Detect which cell encompasses the target text, then output its [x, y] center coordinate. 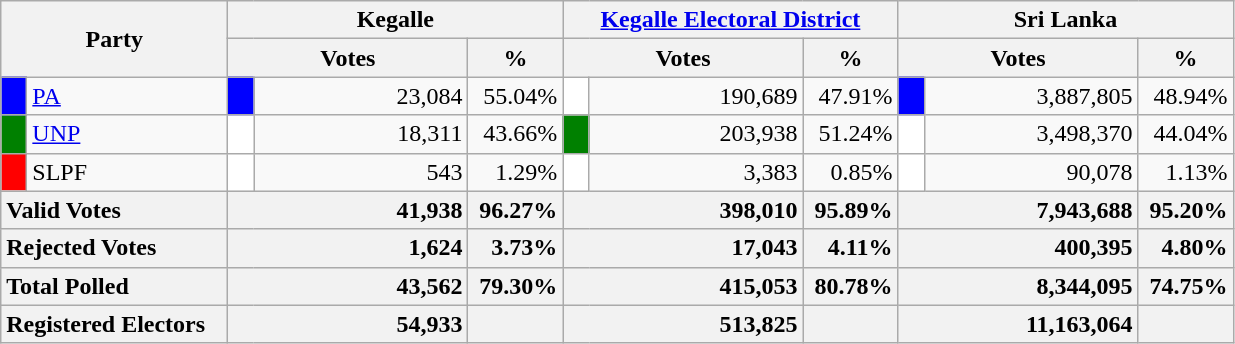
Kegalle [396, 20]
47.91% [850, 96]
48.94% [1186, 96]
Registered Electors [114, 324]
23,084 [361, 96]
54,933 [348, 324]
PA [128, 96]
4.11% [850, 248]
1.29% [516, 172]
43,562 [348, 286]
74.75% [1186, 286]
51.24% [850, 134]
UNP [128, 134]
43.66% [516, 134]
203,938 [696, 134]
398,010 [683, 210]
17,043 [683, 248]
44.04% [1186, 134]
Rejected Votes [114, 248]
415,053 [683, 286]
0.85% [850, 172]
4.80% [1186, 248]
Total Polled [114, 286]
1,624 [348, 248]
3.73% [516, 248]
96.27% [516, 210]
80.78% [850, 286]
Party [114, 39]
95.20% [1186, 210]
55.04% [516, 96]
8,344,095 [1018, 286]
3,887,805 [1031, 96]
41,938 [348, 210]
190,689 [696, 96]
SLPF [128, 172]
513,825 [683, 324]
543 [361, 172]
3,498,370 [1031, 134]
79.30% [516, 286]
Valid Votes [114, 210]
Sri Lanka [1066, 20]
3,383 [696, 172]
400,395 [1018, 248]
1.13% [1186, 172]
18,311 [361, 134]
11,163,064 [1018, 324]
95.89% [850, 210]
90,078 [1031, 172]
7,943,688 [1018, 210]
Kegalle Electoral District [730, 20]
